Pinpoint the cell where the given text exists, returning its (X, Y) midpoint coordinate. 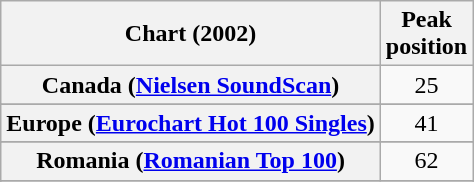
Romania (Romanian Top 100) (191, 161)
Chart (2002) (191, 34)
62 (426, 161)
25 (426, 85)
41 (426, 123)
Canada (Nielsen SoundScan) (191, 85)
Europe (Eurochart Hot 100 Singles) (191, 123)
Peakposition (426, 34)
